Find where the given text appears and provide that cell's center as [x, y] coordinate. 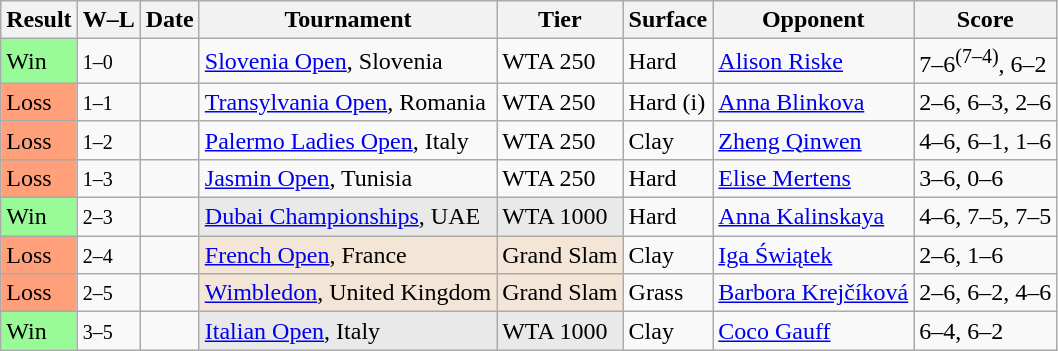
Italian Open, Italy [348, 331]
Anna Blinkova [814, 102]
1–3 [108, 178]
3–6, 0–6 [986, 178]
Score [986, 20]
W–L [108, 20]
Wimbledon, United Kingdom [348, 293]
4–6, 6–1, 1–6 [986, 140]
Transylvania Open, Romania [348, 102]
Tournament [348, 20]
2–3 [108, 217]
Alison Riske [814, 62]
French Open, France [348, 255]
Tier [560, 20]
Palermo Ladies Open, Italy [348, 140]
2–6, 6–2, 4–6 [986, 293]
Zheng Qinwen [814, 140]
Grass [668, 293]
4–6, 7–5, 7–5 [986, 217]
Barbora Krejčíková [814, 293]
Elise Mertens [814, 178]
2–6, 1–6 [986, 255]
2–5 [108, 293]
1–1 [108, 102]
1–0 [108, 62]
1–2 [108, 140]
Result [39, 20]
2–4 [108, 255]
2–6, 6–3, 2–6 [986, 102]
Date [170, 20]
Dubai Championships, UAE [348, 217]
Slovenia Open, Slovenia [348, 62]
6–4, 6–2 [986, 331]
Surface [668, 20]
3–5 [108, 331]
Opponent [814, 20]
Coco Gauff [814, 331]
Anna Kalinskaya [814, 217]
Hard (i) [668, 102]
Iga Świątek [814, 255]
Jasmin Open, Tunisia [348, 178]
7–6(7–4), 6–2 [986, 62]
